Extract the [X, Y] coordinate from the center of the cell holding the provided text.  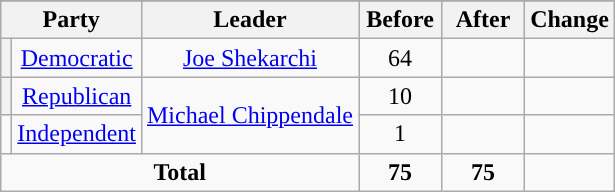
10 [400, 96]
Michael Chippendale [250, 115]
Before [400, 20]
Joe Shekarchi [250, 58]
Democratic [77, 58]
Change [570, 20]
1 [400, 134]
64 [400, 58]
After [484, 20]
Independent [77, 134]
Total [180, 172]
Leader [250, 20]
Republican [77, 96]
Party [72, 20]
